Return the [x, y] coordinate for the center point of the cell that contains the specified text.  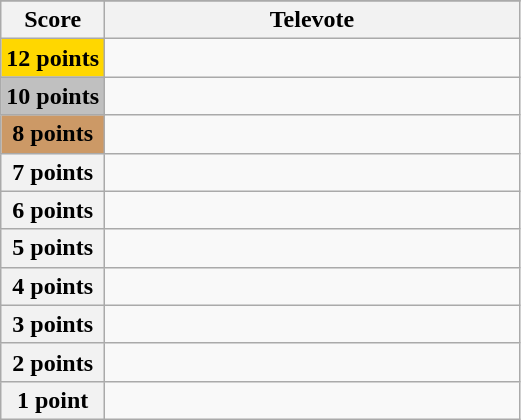
1 point [53, 400]
5 points [53, 248]
3 points [53, 324]
12 points [53, 58]
8 points [53, 134]
6 points [53, 210]
4 points [53, 286]
Televote [312, 20]
Score [53, 20]
2 points [53, 362]
10 points [53, 96]
7 points [53, 172]
